Capture the cell that displays the provided text and extract its (X, Y) central coordinate. 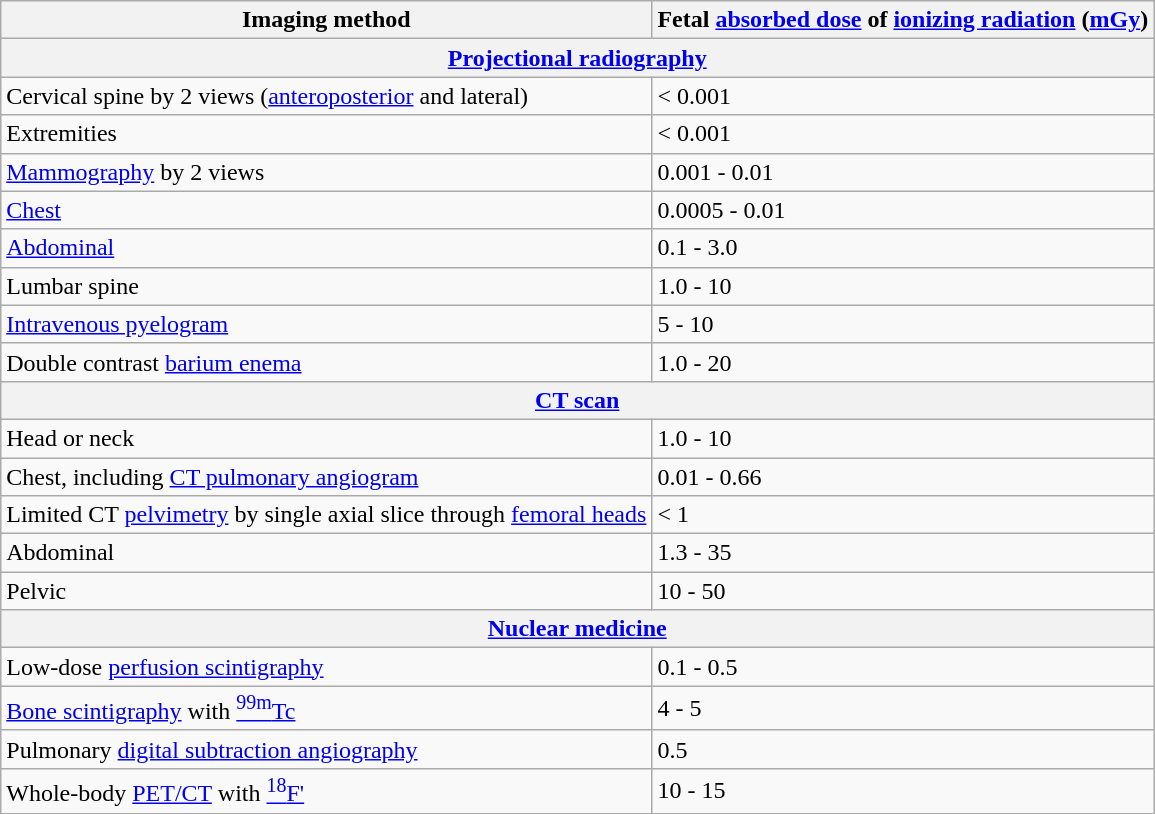
1.3 - 35 (903, 553)
Low-dose perfusion scintigraphy (326, 667)
5 - 10 (903, 324)
0.01 - 0.66 (903, 477)
Projectional radiography (578, 58)
Cervical spine by 2 views (anteroposterior and lateral) (326, 96)
0.1 - 0.5 (903, 667)
Fetal absorbed dose of ionizing radiation (mGy) (903, 20)
< 1 (903, 515)
1.0 - 20 (903, 362)
Extremities (326, 134)
Limited CT pelvimetry by single axial slice through femoral heads (326, 515)
0.001 - 0.01 (903, 172)
CT scan (578, 400)
Pelvic (326, 591)
Imaging method (326, 20)
Mammography by 2 views (326, 172)
Nuclear medicine (578, 629)
4 - 5 (903, 708)
Whole-body PET/CT with 18F' (326, 790)
Chest, including CT pulmonary angiogram (326, 477)
Pulmonary digital subtraction angiography (326, 749)
0.0005 - 0.01 (903, 210)
Head or neck (326, 438)
Bone scintigraphy with 99mTc (326, 708)
0.1 - 3.0 (903, 248)
Intravenous pyelogram (326, 324)
0.5 (903, 749)
Lumbar spine (326, 286)
Chest (326, 210)
10 - 15 (903, 790)
Double contrast barium enema (326, 362)
10 - 50 (903, 591)
